Return the [X, Y] coordinate for the center point of the cell that contains the specified text.  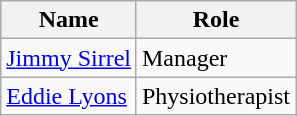
Physiotherapist [216, 96]
Role [216, 20]
Eddie Lyons [69, 96]
Manager [216, 58]
Name [69, 20]
Jimmy Sirrel [69, 58]
